From the cell containing the given text, extract its center point as [X, Y] coordinate. 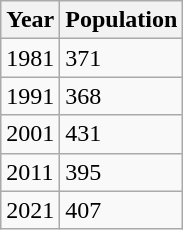
431 [122, 134]
371 [122, 58]
Year [30, 20]
Population [122, 20]
2001 [30, 134]
407 [122, 210]
368 [122, 96]
1981 [30, 58]
395 [122, 172]
2021 [30, 210]
1991 [30, 96]
2011 [30, 172]
